For the text-containing cell, return its midpoint in [X, Y] coordinate format. 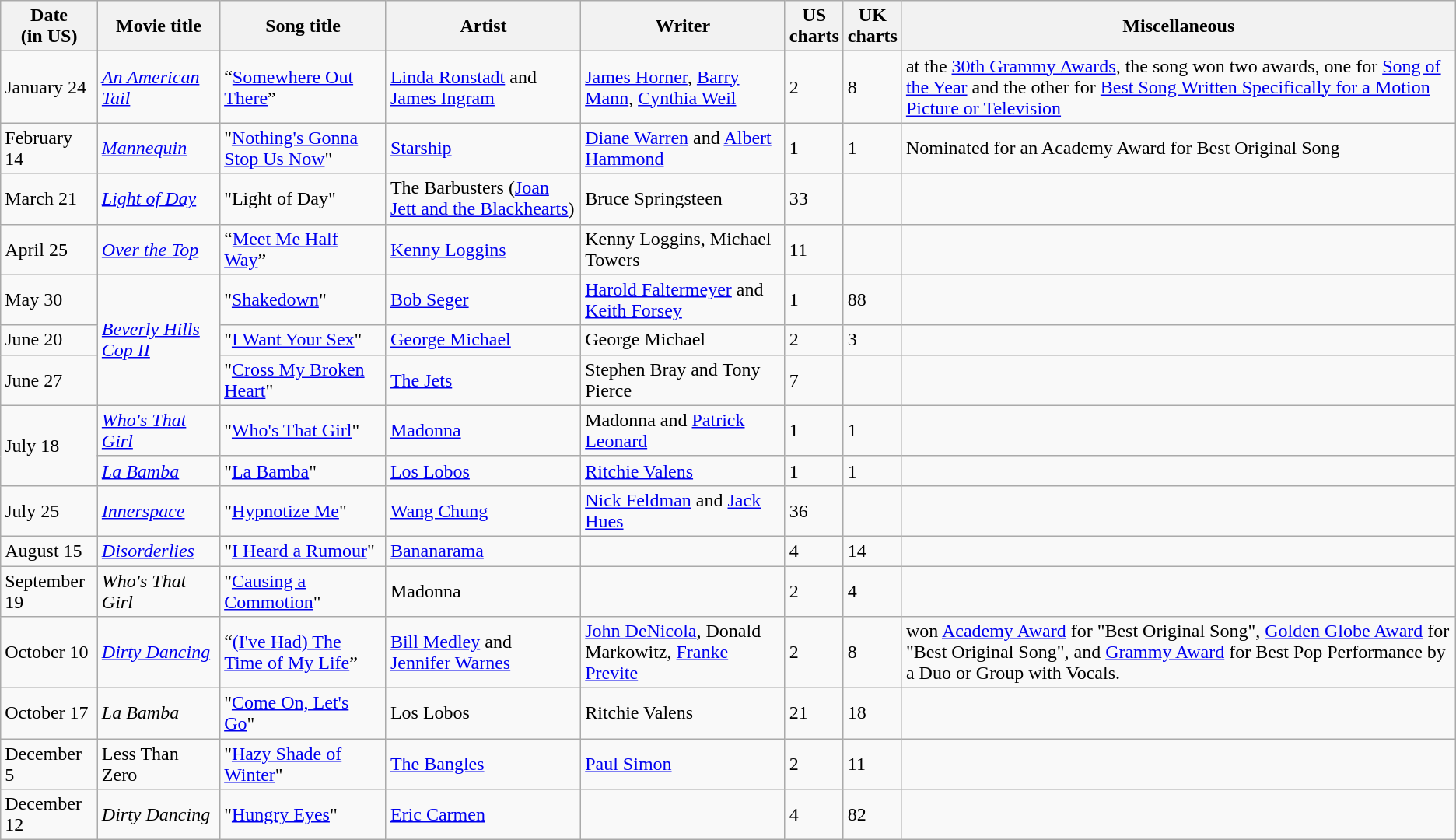
Mannequin [159, 148]
Stephen Bray and Tony Pierce [683, 380]
Beverly Hills Cop II [159, 340]
Wang Chung [483, 510]
“Somewhere Out There” [303, 87]
14 [873, 551]
US charts [814, 26]
The Barbusters (Joan Jett and the Blackhearts) [483, 199]
82 [873, 815]
The Jets [483, 380]
Kenny Loggins, Michael Towers [683, 249]
James Horner, Barry Mann, Cynthia Weil [683, 87]
Writer [683, 26]
Innerspace [159, 510]
“Meet Me Half Way” [303, 249]
Bruce Springsteen [683, 199]
Miscellaneous [1178, 26]
October 17 [50, 714]
August 15 [50, 551]
7 [814, 380]
"Causing a Commotion" [303, 591]
John DeNicola, Donald Markowitz, Franke Previte [683, 653]
Bill Medley and Jennifer Warnes [483, 653]
3 [873, 340]
"Come On, Let's Go" [303, 714]
Artist [483, 26]
June 20 [50, 340]
April 25 [50, 249]
“(I've Had) The Time of My Life” [303, 653]
88 [873, 300]
"Hypnotize Me" [303, 510]
June 27 [50, 380]
The Bangles [483, 764]
July 18 [50, 445]
Over the Top [159, 249]
February 14 [50, 148]
September 19 [50, 591]
Movie title [159, 26]
Nick Feldman and Jack Hues [683, 510]
36 [814, 510]
"Light of Day" [303, 199]
Nominated for an Academy Award for Best Original Song [1178, 148]
Linda Ronstadt and James Ingram [483, 87]
Less Than Zero [159, 764]
Disorderlies [159, 551]
Song title [303, 26]
33 [814, 199]
Harold Faltermeyer and Keith Forsey [683, 300]
"Hazy Shade of Winter" [303, 764]
May 30 [50, 300]
UKcharts [873, 26]
"Who's That Girl" [303, 431]
January 24 [50, 87]
Date(in US) [50, 26]
"I Heard a Rumour" [303, 551]
Kenny Loggins [483, 249]
Eric Carmen [483, 815]
An American Tail [159, 87]
"Hungry Eyes" [303, 815]
October 10 [50, 653]
18 [873, 714]
Bananarama [483, 551]
"Nothing's Gonna Stop Us Now" [303, 148]
"La Bamba" [303, 471]
March 21 [50, 199]
"Cross My Broken Heart" [303, 380]
December 12 [50, 815]
Diane Warren and Albert Hammond [683, 148]
July 25 [50, 510]
Light of Day [159, 199]
"Shakedown" [303, 300]
December 5 [50, 764]
Madonna and Patrick Leonard [683, 431]
21 [814, 714]
Bob Seger [483, 300]
Starship [483, 148]
"I Want Your Sex" [303, 340]
Paul Simon [683, 764]
